Return the [X, Y] coordinate for the center point of the cell that contains the specified text.  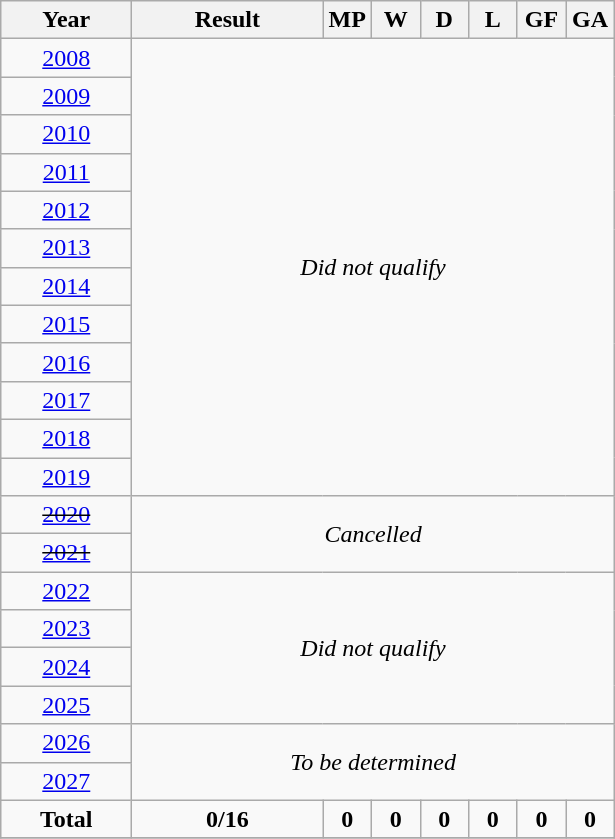
Year [66, 20]
Total [66, 819]
MP [348, 20]
2023 [66, 629]
2025 [66, 705]
To be determined [373, 762]
2013 [66, 248]
GA [590, 20]
0/16 [228, 819]
Result [228, 20]
2017 [66, 400]
GF [542, 20]
W [396, 20]
2020 [66, 515]
2024 [66, 667]
2015 [66, 324]
D [444, 20]
2026 [66, 743]
2019 [66, 477]
2010 [66, 134]
2012 [66, 210]
L [494, 20]
2022 [66, 591]
2016 [66, 362]
2027 [66, 781]
2018 [66, 438]
2014 [66, 286]
2009 [66, 96]
Cancelled [373, 534]
2008 [66, 58]
2011 [66, 172]
2021 [66, 553]
